Provide the [X, Y] coordinate of the cell's center where the given text is located.  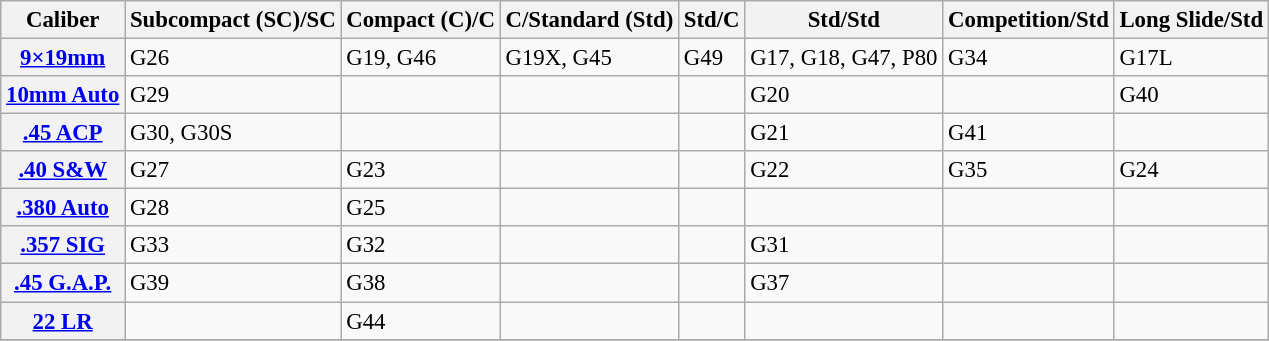
G20 [844, 95]
G40 [1191, 95]
10mm Auto [63, 95]
G27 [233, 170]
G17, G18, G47, P80 [844, 58]
.357 SIG [63, 245]
G37 [844, 283]
G24 [1191, 170]
G28 [233, 208]
Std/C [712, 20]
G22 [844, 170]
G26 [233, 58]
22 LR [63, 321]
G41 [1028, 133]
Long Slide/Std [1191, 20]
Subcompact (SC)/SC [233, 20]
Competition/Std [1028, 20]
Compact (C)/C [420, 20]
G25 [420, 208]
G19X, G45 [589, 58]
Caliber [63, 20]
G33 [233, 245]
.45 ACP [63, 133]
9×19mm [63, 58]
G23 [420, 170]
G38 [420, 283]
G31 [844, 245]
G34 [1028, 58]
C/Standard (Std) [589, 20]
G35 [1028, 170]
G39 [233, 283]
Std/Std [844, 20]
G49 [712, 58]
G29 [233, 95]
G32 [420, 245]
G17L [1191, 58]
.45 G.A.P. [63, 283]
.380 Auto [63, 208]
G19, G46 [420, 58]
G21 [844, 133]
.40 S&W [63, 170]
G44 [420, 321]
G30, G30S [233, 133]
